Output the (X, Y) coordinate of the center of the cell containing the given text.  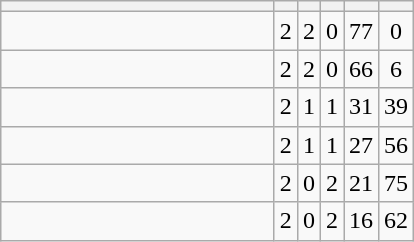
66 (362, 69)
21 (362, 183)
27 (362, 145)
39 (396, 107)
75 (396, 183)
62 (396, 221)
77 (362, 31)
16 (362, 221)
31 (362, 107)
56 (396, 145)
6 (396, 69)
